Pinpoint the cell where the given text exists, returning its [x, y] midpoint coordinate. 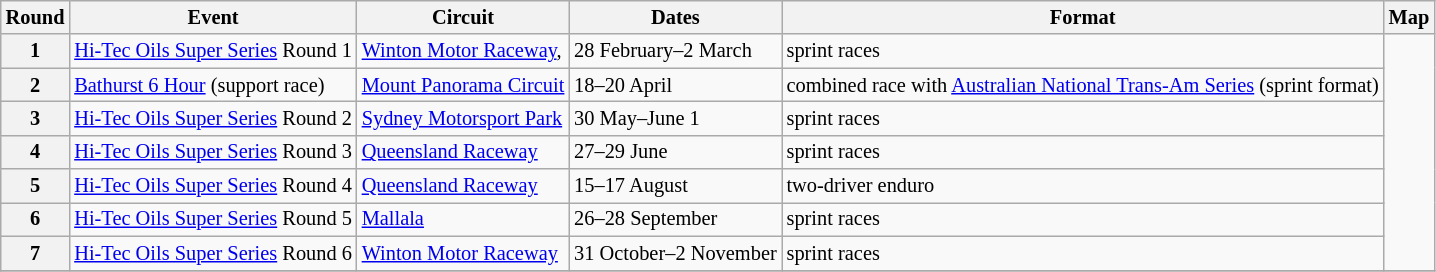
15–17 August [675, 186]
Mount Panorama Circuit [463, 85]
3 [36, 118]
Map [1409, 17]
Dates [675, 17]
28 February–2 March [675, 51]
Hi-Tec Oils Super Series Round 2 [212, 118]
Hi-Tec Oils Super Series Round 4 [212, 186]
27–29 June [675, 152]
Hi-Tec Oils Super Series Round 3 [212, 152]
30 May–June 1 [675, 118]
Hi-Tec Oils Super Series Round 6 [212, 253]
Event [212, 17]
Format [1083, 17]
1 [36, 51]
combined race with Australian National Trans-Am Series (sprint format) [1083, 85]
Mallala [463, 219]
5 [36, 186]
4 [36, 152]
Hi-Tec Oils Super Series Round 5 [212, 219]
6 [36, 219]
Circuit [463, 17]
Winton Motor Raceway [463, 253]
Hi-Tec Oils Super Series Round 1 [212, 51]
two-driver enduro [1083, 186]
18–20 April [675, 85]
Bathurst 6 Hour (support race) [212, 85]
Winton Motor Raceway, [463, 51]
26–28 September [675, 219]
7 [36, 253]
31 October–2 November [675, 253]
Sydney Motorsport Park [463, 118]
Round [36, 17]
2 [36, 85]
